Search for the cell housing the specified text and yield its [X, Y] center coordinate. 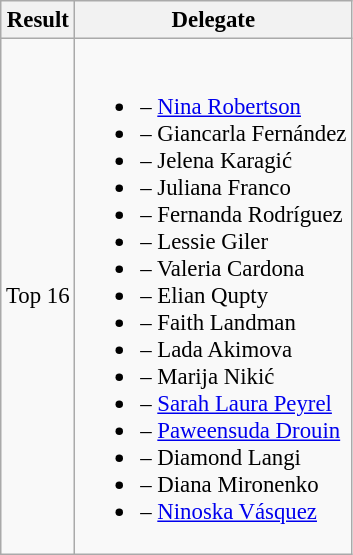
Top 16 [38, 296]
Delegate [214, 20]
Result [38, 20]
